For the text-containing cell, return its midpoint in [X, Y] coordinate format. 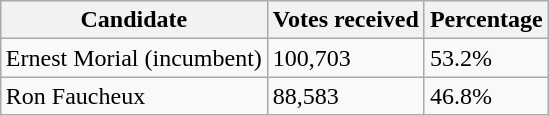
Ernest Morial (incumbent) [134, 58]
100,703 [346, 58]
46.8% [486, 96]
Percentage [486, 20]
53.2% [486, 58]
Votes received [346, 20]
88,583 [346, 96]
Candidate [134, 20]
Ron Faucheux [134, 96]
